Provide the (X, Y) coordinate of the cell's center where the given text is located.  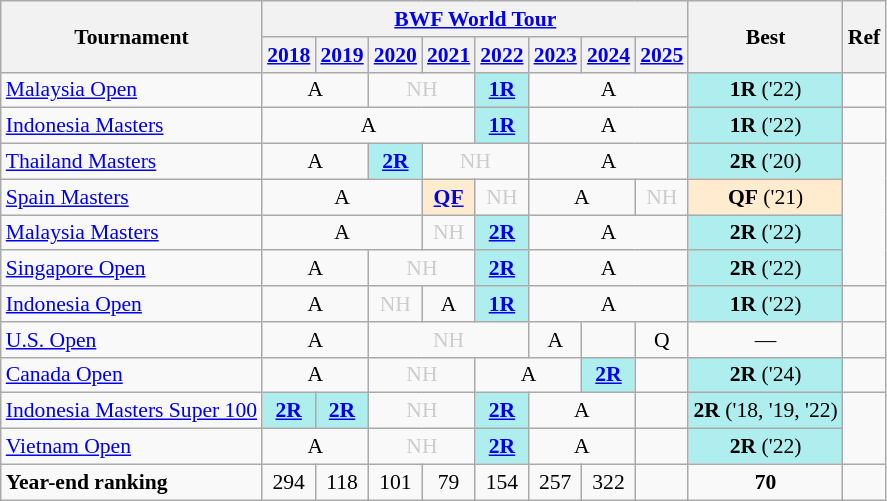
QF (448, 197)
2021 (448, 55)
Indonesia Open (132, 304)
118 (342, 482)
Indonesia Masters (132, 126)
2018 (288, 55)
Singapore Open (132, 269)
2R ('20) (765, 162)
BWF World Tour (475, 19)
Year-end ranking (132, 482)
Best (765, 36)
70 (765, 482)
257 (556, 482)
2020 (396, 55)
2024 (608, 55)
Malaysia Open (132, 90)
Canada Open (132, 375)
2R ('24) (765, 375)
QF ('21) (765, 197)
2023 (556, 55)
Spain Masters (132, 197)
Indonesia Masters Super 100 (132, 411)
Ref (864, 36)
Tournament (132, 36)
Vietnam Open (132, 447)
2025 (662, 55)
294 (288, 482)
2R ('18, '19, '22) (765, 411)
79 (448, 482)
322 (608, 482)
2022 (502, 55)
2019 (342, 55)
U.S. Open (132, 340)
Q (662, 340)
101 (396, 482)
Thailand Masters (132, 162)
154 (502, 482)
Malaysia Masters (132, 233)
— (765, 340)
